Locate the cell with the specified text and output its (X, Y) center coordinate. 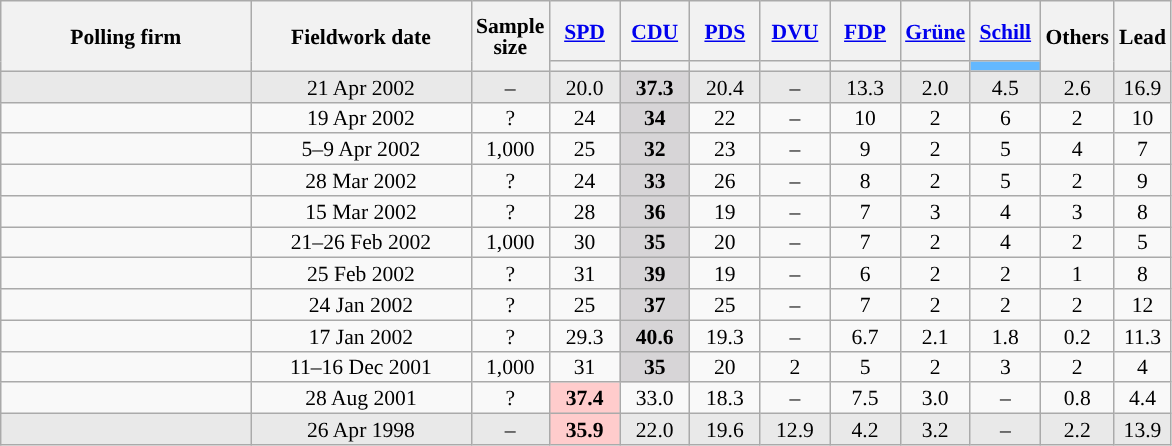
28 (584, 212)
19.3 (725, 336)
33 (655, 180)
23 (725, 150)
2.0 (935, 86)
SPD (584, 31)
0.2 (1077, 336)
29.3 (584, 336)
0.8 (1077, 398)
Lead (1142, 36)
32 (655, 150)
18.3 (725, 398)
7.5 (865, 398)
3.2 (935, 430)
Others (1077, 36)
11.3 (1142, 336)
16.9 (1142, 86)
FDP (865, 31)
1.8 (1005, 336)
6.7 (865, 336)
21–26 Feb 2002 (361, 242)
DVU (795, 31)
20.4 (725, 86)
26 (725, 180)
2.1 (935, 336)
34 (655, 118)
37.4 (584, 398)
28 Mar 2002 (361, 180)
2.6 (1077, 86)
36 (655, 212)
25 Feb 2002 (361, 274)
4.4 (1142, 398)
28 Aug 2001 (361, 398)
37.3 (655, 86)
33.0 (655, 398)
3.0 (935, 398)
20.0 (584, 86)
24 Jan 2002 (361, 304)
21 Apr 2002 (361, 86)
CDU (655, 31)
40.6 (655, 336)
Grüne (935, 31)
11–16 Dec 2001 (361, 366)
15 Mar 2002 (361, 212)
Polling firm (126, 36)
19.6 (725, 430)
30 (584, 242)
12.9 (795, 430)
Fieldwork date (361, 36)
12 (1142, 304)
13.3 (865, 86)
1 (1077, 274)
19 Apr 2002 (361, 118)
Schill (1005, 31)
35.9 (584, 430)
39 (655, 274)
5–9 Apr 2002 (361, 150)
17 Jan 2002 (361, 336)
22 (725, 118)
4.5 (1005, 86)
37 (655, 304)
PDS (725, 31)
Samplesize (510, 36)
4.2 (865, 430)
22.0 (655, 430)
2.2 (1077, 430)
26 Apr 1998 (361, 430)
13.9 (1142, 430)
